Return the [X, Y] coordinate for the center point of the cell that contains the specified text.  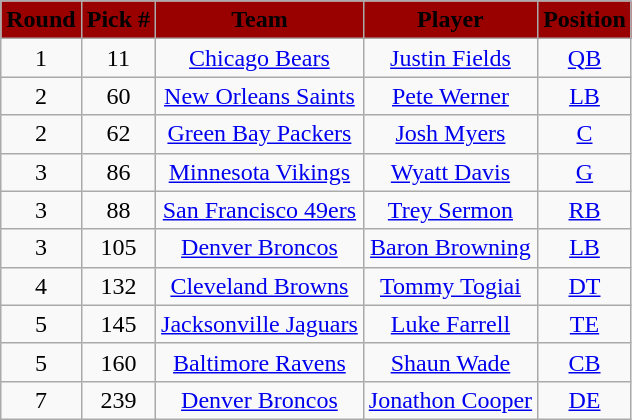
G [585, 172]
Team [260, 20]
Cleveland Browns [260, 286]
11 [118, 58]
Josh Myers [450, 134]
Baron Browning [450, 248]
Baltimore Ravens [260, 362]
Pete Werner [450, 96]
239 [118, 400]
C [585, 134]
Position [585, 20]
86 [118, 172]
RB [585, 210]
Trey Sermon [450, 210]
CB [585, 362]
QB [585, 58]
TE [585, 324]
7 [41, 400]
62 [118, 134]
Minnesota Vikings [260, 172]
105 [118, 248]
Jonathon Cooper [450, 400]
Shaun Wade [450, 362]
60 [118, 96]
132 [118, 286]
Luke Farrell [450, 324]
Round [41, 20]
Pick # [118, 20]
San Francisco 49ers [260, 210]
New Orleans Saints [260, 96]
160 [118, 362]
4 [41, 286]
Justin Fields [450, 58]
Chicago Bears [260, 58]
88 [118, 210]
DE [585, 400]
DT [585, 286]
1 [41, 58]
Player [450, 20]
145 [118, 324]
Wyatt Davis [450, 172]
Jacksonville Jaguars [260, 324]
Green Bay Packers [260, 134]
Tommy Togiai [450, 286]
